From the cell containing the given text, extract its center point as (x, y) coordinate. 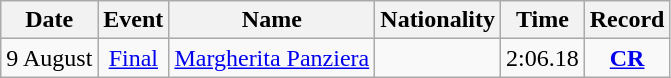
Date (50, 20)
9 August (50, 58)
Time (543, 20)
Event (134, 20)
Nationality (438, 20)
Record (627, 20)
Final (134, 58)
Margherita Panziera (272, 58)
2:06.18 (543, 58)
CR (627, 58)
Name (272, 20)
